Identify which cell holds the provided text, then report its (X, Y) central coordinate. 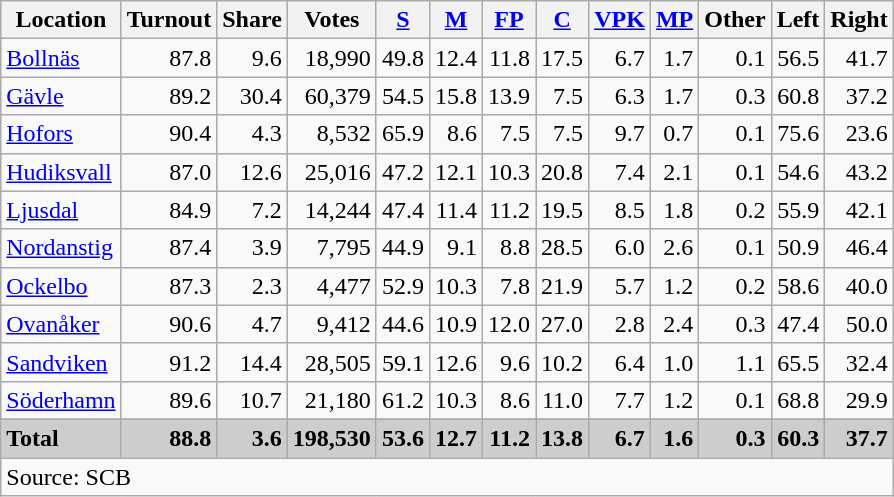
6.3 (620, 96)
6.0 (620, 248)
20.8 (562, 172)
7.8 (510, 286)
6.4 (620, 362)
11.8 (510, 58)
54.5 (402, 96)
27.0 (562, 324)
8.8 (510, 248)
11.0 (562, 400)
Ljusdal (61, 210)
Gävle (61, 96)
12.0 (510, 324)
FP (510, 20)
Total (61, 438)
2.6 (674, 248)
58.6 (798, 286)
1.0 (674, 362)
Location (61, 20)
3.9 (252, 248)
8.5 (620, 210)
1.8 (674, 210)
Source: SCB (447, 477)
12.7 (456, 438)
90.6 (169, 324)
MP (674, 20)
8,532 (332, 134)
Bollnäs (61, 58)
10.9 (456, 324)
54.6 (798, 172)
C (562, 20)
87.4 (169, 248)
17.5 (562, 58)
89.6 (169, 400)
44.6 (402, 324)
0.7 (674, 134)
7,795 (332, 248)
68.8 (798, 400)
13.8 (562, 438)
5.7 (620, 286)
7.2 (252, 210)
Left (798, 20)
VPK (620, 20)
Votes (332, 20)
198,530 (332, 438)
89.2 (169, 96)
21,180 (332, 400)
87.0 (169, 172)
1.1 (735, 362)
4,477 (332, 286)
55.9 (798, 210)
2.8 (620, 324)
65.9 (402, 134)
90.4 (169, 134)
Sandviken (61, 362)
87.8 (169, 58)
37.2 (859, 96)
14,244 (332, 210)
Nordanstig (61, 248)
2.4 (674, 324)
42.1 (859, 210)
Ockelbo (61, 286)
46.4 (859, 248)
12.4 (456, 58)
Ovanåker (61, 324)
2.3 (252, 286)
Other (735, 20)
52.9 (402, 286)
49.8 (402, 58)
11.4 (456, 210)
Hudiksvall (61, 172)
14.4 (252, 362)
12.1 (456, 172)
18,990 (332, 58)
7.4 (620, 172)
30.4 (252, 96)
28,505 (332, 362)
60,379 (332, 96)
19.5 (562, 210)
60.8 (798, 96)
Hofors (61, 134)
59.1 (402, 362)
50.9 (798, 248)
9.7 (620, 134)
37.7 (859, 438)
15.8 (456, 96)
M (456, 20)
4.3 (252, 134)
10.2 (562, 362)
28.5 (562, 248)
9,412 (332, 324)
43.2 (859, 172)
S (402, 20)
29.9 (859, 400)
50.0 (859, 324)
44.9 (402, 248)
7.7 (620, 400)
3.6 (252, 438)
9.1 (456, 248)
40.0 (859, 286)
60.3 (798, 438)
1.6 (674, 438)
Söderhamn (61, 400)
Share (252, 20)
23.6 (859, 134)
Turnout (169, 20)
25,016 (332, 172)
87.3 (169, 286)
84.9 (169, 210)
91.2 (169, 362)
10.7 (252, 400)
56.5 (798, 58)
61.2 (402, 400)
32.4 (859, 362)
13.9 (510, 96)
88.8 (169, 438)
2.1 (674, 172)
41.7 (859, 58)
53.6 (402, 438)
Right (859, 20)
75.6 (798, 134)
4.7 (252, 324)
21.9 (562, 286)
47.2 (402, 172)
65.5 (798, 362)
